Determine the [x, y] coordinate at the center of the cell enclosing the given text.  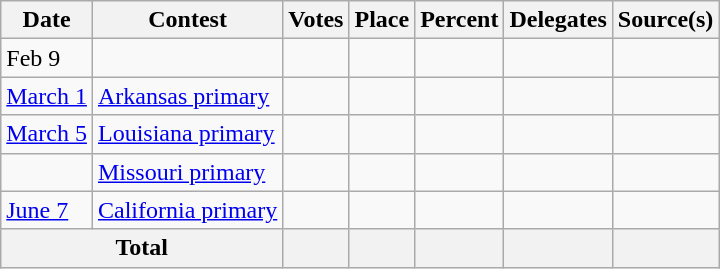
California primary [187, 210]
June 7 [47, 210]
Feb 9 [47, 58]
Total [142, 248]
Date [47, 20]
Votes [316, 20]
Place [382, 20]
Louisiana primary [187, 134]
Delegates [558, 20]
March 1 [47, 96]
Source(s) [666, 20]
March 5 [47, 134]
Percent [460, 20]
Arkansas primary [187, 96]
Contest [187, 20]
Missouri primary [187, 172]
